For the text-containing cell, return its midpoint in (X, Y) coordinate format. 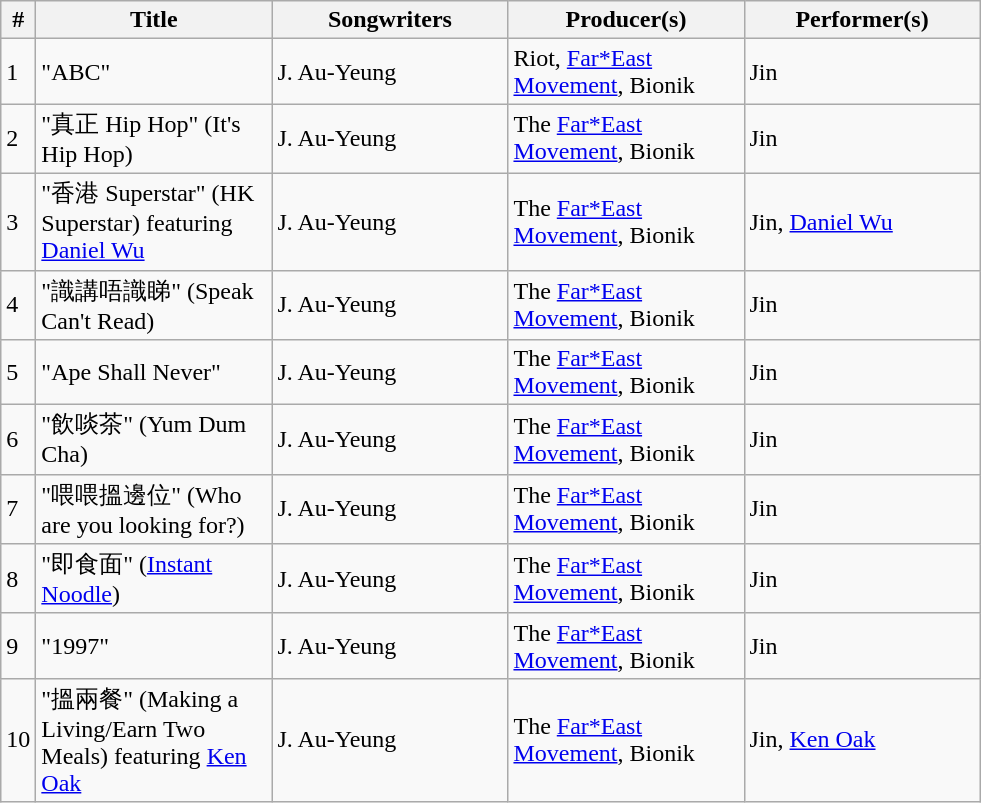
8 (18, 579)
9 (18, 646)
7 (18, 509)
Riot, Far*East Movement, Bionik (626, 72)
3 (18, 222)
Producer(s) (626, 20)
# (18, 20)
10 (18, 740)
Songwriters (390, 20)
"飲啖茶" (Yum Dum Cha) (154, 440)
6 (18, 440)
"1997" (154, 646)
"喂喂搵邊位" (Who are you looking for?) (154, 509)
1 (18, 72)
"香港 Superstar" (HK Superstar) featuring Daniel Wu (154, 222)
5 (18, 372)
Jin, Ken Oak (862, 740)
"ABC" (154, 72)
Title (154, 20)
2 (18, 139)
"即食面" (Instant Noodle) (154, 579)
Performer(s) (862, 20)
Jin, Daniel Wu (862, 222)
"Ape Shall Never" (154, 372)
"真正 Hip Hop" (It's Hip Hop) (154, 139)
"搵兩餐" (Making a Living/Earn Two Meals) featuring Ken Oak (154, 740)
"識講唔識睇" (Speak Can't Read) (154, 305)
4 (18, 305)
